Determine the (X, Y) coordinate at the center of the cell enclosing the given text.  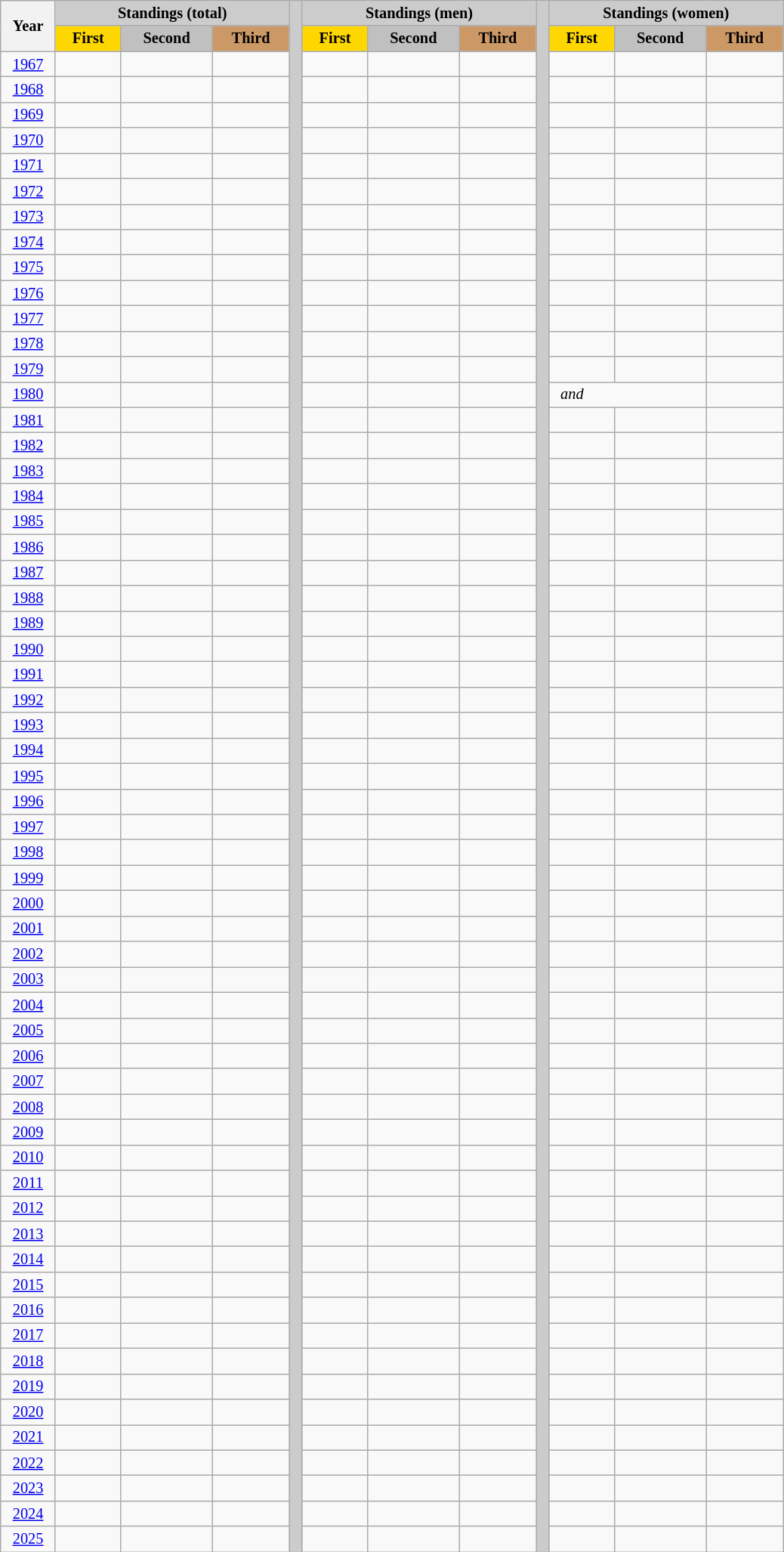
1986 (29, 547)
Year (29, 26)
1992 (29, 700)
1977 (29, 318)
2010 (29, 1158)
2003 (29, 979)
1970 (29, 141)
Standings (men) (419, 13)
2024 (29, 1513)
1990 (29, 649)
2013 (29, 1234)
1972 (29, 191)
1971 (29, 165)
2020 (29, 1411)
1976 (29, 293)
1998 (29, 852)
1973 (29, 217)
1991 (29, 674)
1987 (29, 573)
2017 (29, 1335)
1985 (29, 521)
2005 (29, 1031)
2011 (29, 1183)
2018 (29, 1361)
1979 (29, 369)
1997 (29, 827)
2016 (29, 1310)
2014 (29, 1260)
1975 (29, 267)
2021 (29, 1437)
1999 (29, 878)
1993 (29, 725)
1967 (29, 64)
2015 (29, 1285)
and (628, 394)
1994 (29, 750)
1983 (29, 471)
1996 (29, 802)
1969 (29, 115)
1980 (29, 394)
2001 (29, 929)
1984 (29, 496)
1974 (29, 242)
2022 (29, 1463)
2012 (29, 1208)
1995 (29, 776)
2023 (29, 1488)
1981 (29, 420)
2004 (29, 1005)
2008 (29, 1107)
1989 (29, 623)
2002 (29, 954)
2019 (29, 1387)
Standings (total) (172, 13)
2006 (29, 1056)
2025 (29, 1539)
1988 (29, 598)
1982 (29, 445)
2007 (29, 1081)
2009 (29, 1132)
1968 (29, 89)
2000 (29, 903)
1978 (29, 344)
Standings (women) (666, 13)
